Find where the given text appears and provide that cell's center as [x, y] coordinate. 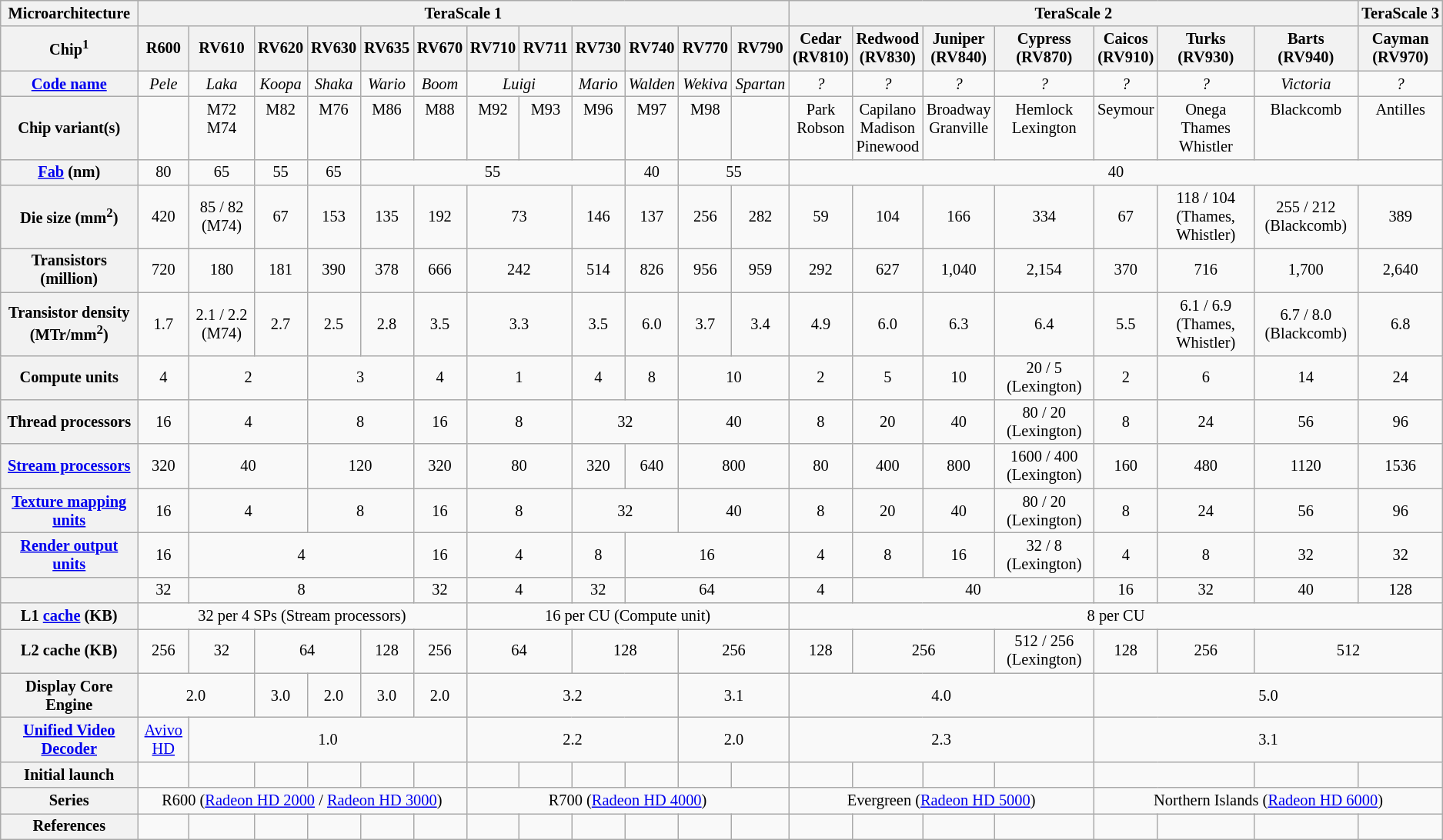
M76 [334, 128]
RV710 [493, 48]
6.3 [959, 324]
4.0 [941, 695]
Turks(RV930) [1205, 48]
5 [888, 378]
2.1 / 2.2 (M74) [222, 324]
242 [519, 270]
2,640 [1400, 270]
Microarchitecture [69, 13]
Spartan [760, 84]
16 per CU (Compute unit) [628, 616]
Wekiva [705, 84]
3.4 [760, 324]
M86 [386, 128]
181 [280, 270]
1120 [1305, 466]
Thread processors [69, 422]
Fab (nm) [69, 172]
R700 (Radeon HD 4000) [628, 801]
2.3 [941, 739]
Northern Islands (Radeon HD 6000) [1268, 801]
M93 [546, 128]
514 [599, 270]
32 per 4 SPs (Stream processors) [302, 616]
M92 [493, 128]
RV630 [334, 48]
59 [820, 217]
Redwood(RV830) [888, 48]
166 [959, 217]
Koopa [280, 84]
Walden [652, 84]
146 [599, 217]
BroadwayGranville [959, 128]
References [69, 826]
Cayman(RV970) [1400, 48]
M88 [440, 128]
292 [820, 270]
Mario [599, 84]
Juniper(RV840) [959, 48]
666 [440, 270]
Barts(RV940) [1305, 48]
TeraScale 3 [1400, 13]
RV790 [760, 48]
2.5 [334, 324]
M72M74 [222, 128]
1,040 [959, 270]
M82 [280, 128]
826 [652, 270]
512 / 256 (Lexington) [1044, 651]
20 / 5 (Lexington) [1044, 378]
Luigi [519, 84]
2,154 [1044, 270]
OnegaThamesWhistler [1205, 128]
Stream processors [69, 466]
RV711 [546, 48]
160 [1125, 466]
Caicos(RV910) [1125, 48]
8 per CU [1116, 616]
1 [519, 378]
RV610 [222, 48]
1.0 [328, 739]
6.4 [1044, 324]
5.0 [1268, 695]
378 [386, 270]
2.2 [573, 739]
627 [888, 270]
137 [652, 217]
282 [760, 217]
Transistor density(MTr/mm2) [69, 324]
389 [1400, 217]
512 [1348, 651]
255 / 212 (Blackcomb) [1305, 217]
Antilles [1400, 128]
RV620 [280, 48]
Code name [69, 84]
Evergreen (Radeon HD 5000) [941, 801]
R600 (Radeon HD 2000 / Radeon HD 3000) [302, 801]
Boom [440, 84]
1,700 [1305, 270]
Chip variant(s) [69, 128]
85 / 82 (M74) [222, 217]
135 [386, 217]
6.7 / 8.0 (Blackcomb) [1305, 324]
RV730 [599, 48]
118 / 104 (Thames, Whistler) [1205, 217]
Victoria [1305, 84]
TeraScale 2 [1073, 13]
Display Core Engine [69, 695]
3 [360, 378]
Series [69, 801]
TeraScale 1 [463, 13]
5.5 [1125, 324]
1536 [1400, 466]
6 [1205, 378]
104 [888, 217]
CapilanoMadisonPinewood [888, 128]
1600 / 400 (Lexington) [1044, 466]
Laka [222, 84]
Shaka [334, 84]
3.7 [705, 324]
HemlockLexington [1044, 128]
720 [163, 270]
Cypress(RV870) [1044, 48]
Render output units [69, 555]
Transistors (million) [69, 270]
Compute units [69, 378]
Avivo HD [163, 739]
120 [360, 466]
Cedar(RV810) [820, 48]
M98 [705, 128]
L2 cache (KB) [69, 651]
480 [1205, 466]
959 [760, 270]
1.7 [163, 324]
R600 [163, 48]
6.8 [1400, 324]
716 [1205, 270]
180 [222, 270]
73 [519, 217]
RV770 [705, 48]
Texture mapping units [69, 511]
Pele [163, 84]
M96 [599, 128]
32 / 8 (Lexington) [1044, 555]
14 [1305, 378]
640 [652, 466]
153 [334, 217]
192 [440, 217]
M97 [652, 128]
3.3 [519, 324]
6.1 / 6.9 (Thames, Whistler) [1205, 324]
Chip1 [69, 48]
Die size (mm2) [69, 217]
370 [1125, 270]
Seymour [1125, 128]
420 [163, 217]
4.9 [820, 324]
400 [888, 466]
Initial launch [69, 775]
390 [334, 270]
334 [1044, 217]
Blackcomb [1305, 128]
956 [705, 270]
Unified Video Decoder [69, 739]
L1 cache (KB) [69, 616]
ParkRobson [820, 128]
Wario [386, 84]
RV740 [652, 48]
3.2 [573, 695]
RV670 [440, 48]
RV635 [386, 48]
2.8 [386, 324]
2.7 [280, 324]
